Scan for the cell matching the given text and deliver its (X, Y) coordinate at center. 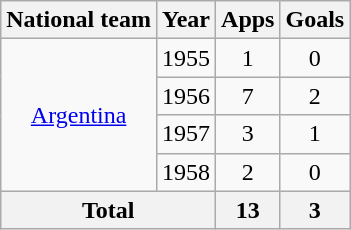
1956 (186, 96)
National team (79, 20)
Goals (315, 20)
1958 (186, 172)
Argentina (79, 115)
13 (248, 210)
1957 (186, 134)
7 (248, 96)
Year (186, 20)
Total (108, 210)
Apps (248, 20)
1955 (186, 58)
